Search for the cell housing the specified text and yield its (X, Y) center coordinate. 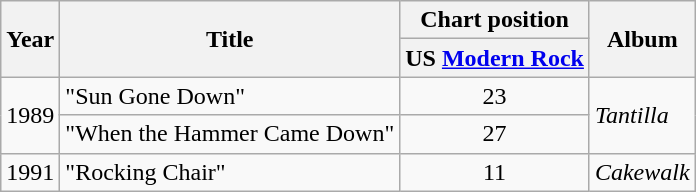
Album (642, 39)
27 (495, 134)
"Sun Gone Down" (230, 96)
Year (30, 39)
"When the Hammer Came Down" (230, 134)
Cakewalk (642, 172)
1989 (30, 115)
Title (230, 39)
Tantilla (642, 115)
1991 (30, 172)
US Modern Rock (495, 58)
Chart position (495, 20)
11 (495, 172)
"Rocking Chair" (230, 172)
23 (495, 96)
